Pinpoint the cell where the given text exists, returning its (X, Y) midpoint coordinate. 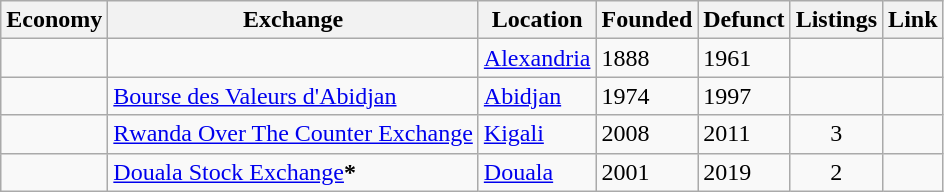
2008 (647, 134)
Defunct (744, 20)
Abidjan (537, 96)
Exchange (293, 20)
Douala (537, 172)
2011 (744, 134)
2001 (647, 172)
Listings (836, 20)
Link (913, 20)
Alexandria (537, 58)
1997 (744, 96)
Location (537, 20)
Economy (54, 20)
1974 (647, 96)
Founded (647, 20)
1888 (647, 58)
2019 (744, 172)
Bourse des Valeurs d'Abidjan (293, 96)
2 (836, 172)
1961 (744, 58)
Kigali (537, 134)
3 (836, 134)
Douala Stock Exchange* (293, 172)
Rwanda Over The Counter Exchange (293, 134)
